Capture the cell that displays the provided text and extract its (X, Y) central coordinate. 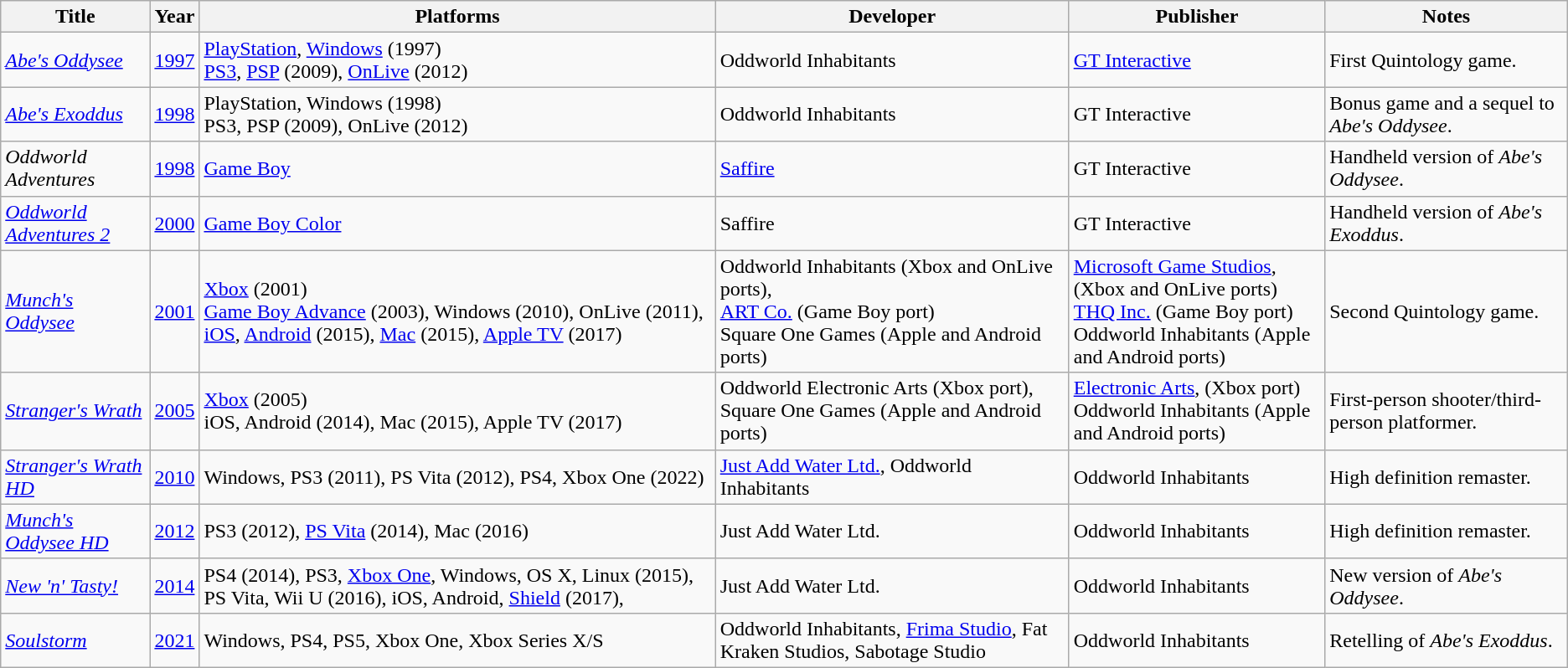
Handheld version of Abe's Exoddus. (1447, 223)
Electronic Arts, (Xbox port) Oddworld Inhabitants (Apple and Android ports) (1197, 411)
2014 (174, 586)
New 'n' Tasty! (75, 586)
Handheld version of Abe's Oddysee. (1447, 169)
Publisher (1197, 17)
Oddworld Inhabitants (Xbox and OnLive ports), ART Co. (Game Boy port) Square One Games (Apple and Android ports) (892, 311)
Windows, PS4, PS5, Xbox One, Xbox Series X/S (457, 640)
2021 (174, 640)
Platforms (457, 17)
2005 (174, 411)
2000 (174, 223)
Oddworld Adventures (75, 169)
Retelling of Abe's Exoddus. (1447, 640)
Developer (892, 17)
PS3 (2012), PS Vita (2014), Mac (2016) (457, 531)
Notes (1447, 17)
Munch's Oddysee (75, 311)
PlayStation, Windows (1997)PS3, PSP (2009), OnLive (2012) (457, 60)
Oddworld Electronic Arts (Xbox port), Square One Games (Apple and Android ports) (892, 411)
First-person shooter/third-person platformer. (1447, 411)
Game Boy Color (457, 223)
Second Quintology game. (1447, 311)
PS4 (2014), PS3, Xbox One, Windows, OS X, Linux (2015), PS Vita, Wii U (2016), iOS, Android, Shield (2017), (457, 586)
First Quintology game. (1447, 60)
Xbox (2001) Game Boy Advance (2003), Windows (2010), OnLive (2011), iOS, Android (2015), Mac (2015), Apple TV (2017) (457, 311)
2001 (174, 311)
1997 (174, 60)
Munch's Oddysee HD (75, 531)
Just Add Water Ltd., Oddworld Inhabitants (892, 477)
2012 (174, 531)
Oddworld Inhabitants, Frima Studio, Fat Kraken Studios, Sabotage Studio (892, 640)
PlayStation, Windows (1998)PS3, PSP (2009), OnLive (2012) (457, 114)
Windows, PS3 (2011), PS Vita (2012), PS4, Xbox One (2022) (457, 477)
Year (174, 17)
Stranger's Wrath HD (75, 477)
Soulstorm (75, 640)
Game Boy (457, 169)
Abe's Oddysee (75, 60)
Title (75, 17)
Xbox (2005) iOS, Android (2014), Mac (2015), Apple TV (2017) (457, 411)
2010 (174, 477)
New version of Abe's Oddysee. (1447, 586)
Bonus game and a sequel to Abe's Oddysee. (1447, 114)
Microsoft Game Studios,(Xbox and OnLive ports) THQ Inc. (Game Boy port) Oddworld Inhabitants (Apple and Android ports) (1197, 311)
Oddworld Adventures 2 (75, 223)
Stranger's Wrath (75, 411)
Abe's Exoddus (75, 114)
